Detect which cell encompasses the target text, then output its [X, Y] center coordinate. 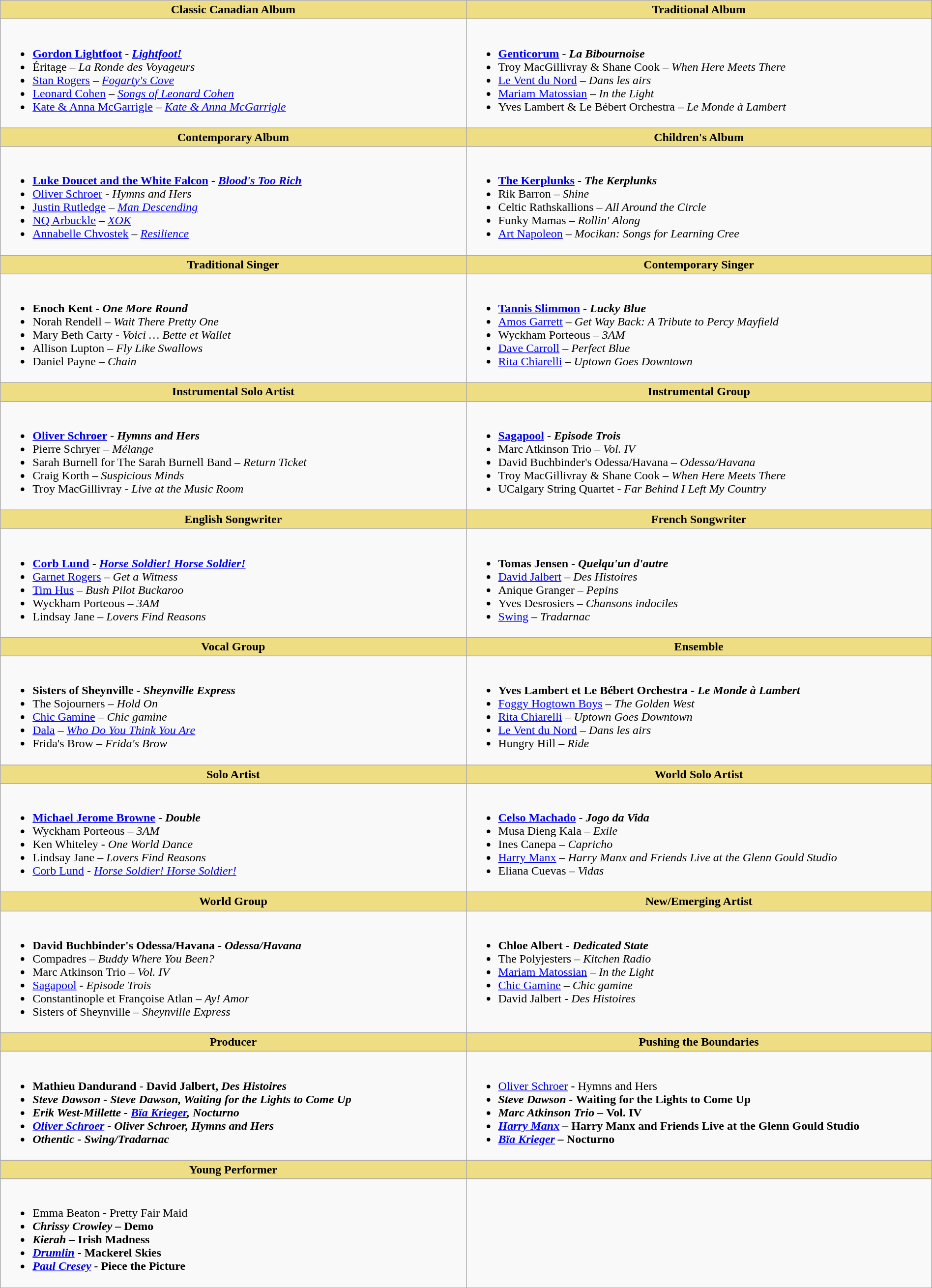
World Solo Artist [699, 774]
Sisters of Sheynville - Sheynville ExpressThe Sojourners – Hold OnChic Gamine – Chic gamineDala – Who Do You Think You AreFrida's Brow – Frida's Brow [233, 710]
Instrumental Group [699, 392]
Tomas Jensen - Quelqu'un d'autreDavid Jalbert – Des HistoiresAnique Granger – PepinsYves Desrosiers – Chansons indocilesSwing – Tradarnac [699, 583]
Producer [233, 1042]
New/Emerging Artist [699, 902]
Ensemble [699, 646]
Children's Album [699, 137]
English Songwriter [233, 519]
Young Performer [233, 1170]
Pushing the Boundaries [699, 1042]
Emma Beaton - Pretty Fair MaidChrissy Crowley – DemoKierah – Irish MadnessDrumlin - Mackerel SkiesPaul Cresey - Piece the Picture [233, 1233]
French Songwriter [699, 519]
Vocal Group [233, 646]
Chloe Albert - Dedicated StateThe Polyjesters – Kitchen RadioMariam Matossian – In the LightChic Gamine – Chic gamineDavid Jalbert - Des Histoires [699, 972]
Contemporary Album [233, 137]
Solo Artist [233, 774]
Contemporary Singer [699, 264]
Traditional Singer [233, 264]
Classic Canadian Album [233, 10]
Instrumental Solo Artist [233, 392]
World Group [233, 902]
Traditional Album [699, 10]
